Scan for the cell matching the given text and deliver its (x, y) coordinate at center. 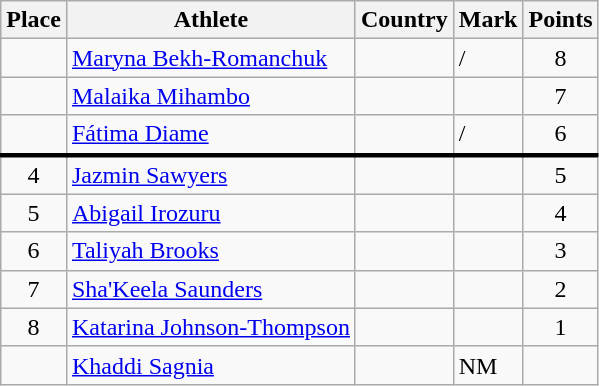
Khaddi Sagnia (210, 365)
Fátima Diame (210, 135)
Malaika Mihambo (210, 96)
Mark (488, 20)
2 (560, 289)
Maryna Bekh-Romanchuk (210, 58)
Jazmin Sawyers (210, 174)
Abigail Irozuru (210, 213)
Country (404, 20)
Points (560, 20)
NM (488, 365)
Katarina Johnson-Thompson (210, 327)
3 (560, 251)
Taliyah Brooks (210, 251)
1 (560, 327)
Athlete (210, 20)
Place (34, 20)
Sha'Keela Saunders (210, 289)
